From the cell containing the given text, extract its center point as (X, Y) coordinate. 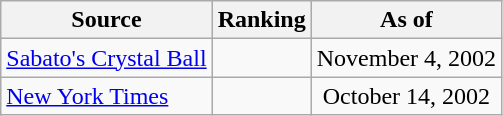
As of (406, 20)
Source (106, 20)
Ranking (262, 20)
New York Times (106, 96)
November 4, 2002 (406, 58)
Sabato's Crystal Ball (106, 58)
October 14, 2002 (406, 96)
